Identify which cell holds the provided text, then report its [x, y] central coordinate. 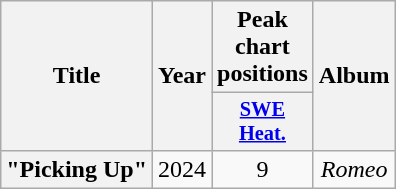
Romeo [354, 169]
Year [182, 76]
Album [354, 76]
Peak chart positions [263, 47]
9 [263, 169]
2024 [182, 169]
Title [77, 76]
"Picking Up" [77, 169]
SWEHeat. [263, 122]
